Provide the (x, y) coordinate of the cell's center where the given text is located.  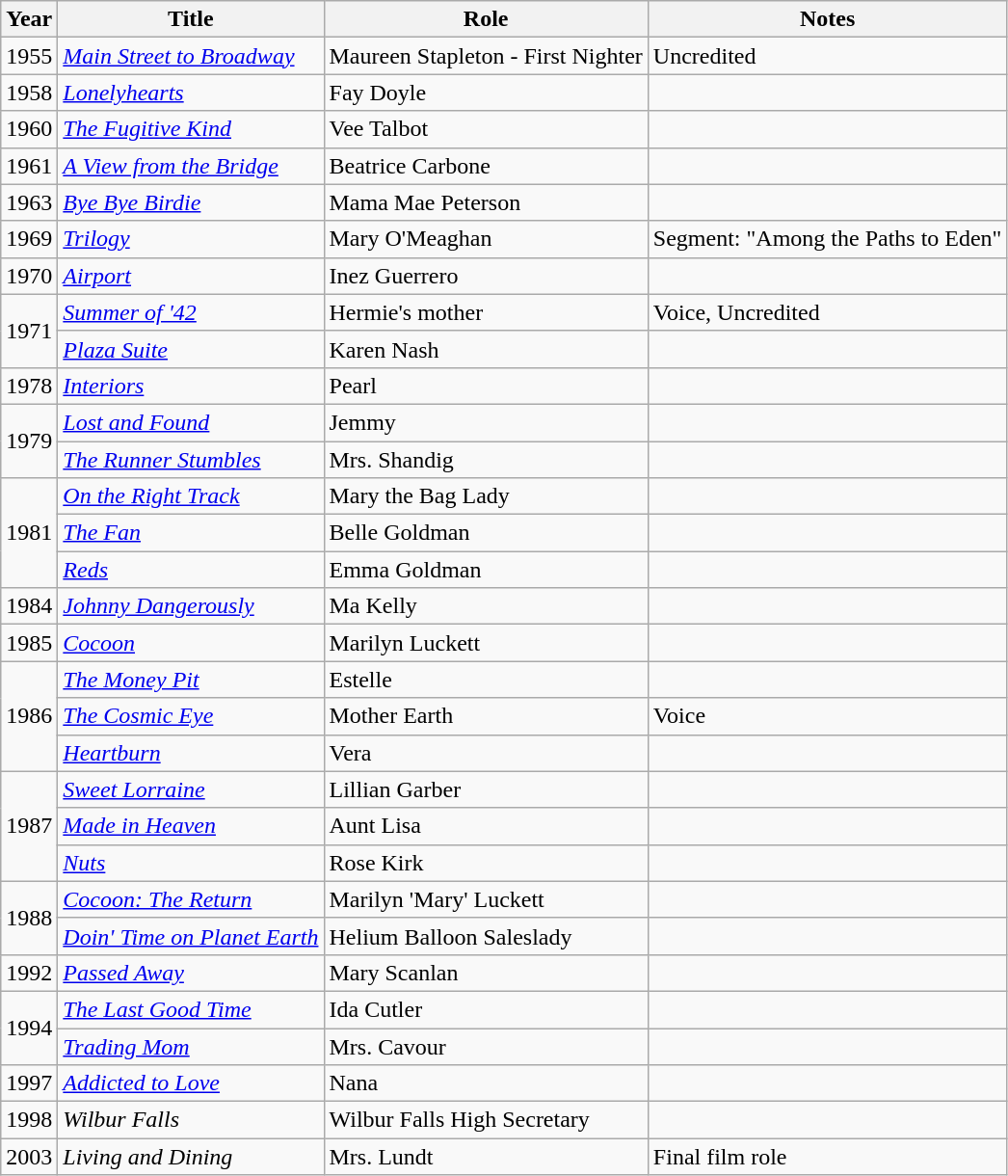
Belle Goldman (486, 533)
Emma Goldman (486, 570)
Mary Scanlan (486, 973)
The Fugitive Kind (191, 129)
The Money Pit (191, 680)
1979 (29, 441)
Ida Cutler (486, 1009)
Final film role (827, 1157)
Marilyn Luckett (486, 643)
1997 (29, 1083)
1987 (29, 826)
Lillian Garber (486, 789)
1978 (29, 386)
1958 (29, 93)
Doin' Time on Planet Earth (191, 936)
1994 (29, 1028)
Mother Earth (486, 716)
Living and Dining (191, 1157)
1984 (29, 606)
The Fan (191, 533)
1970 (29, 276)
Rose Kirk (486, 863)
Pearl (486, 386)
Role (486, 19)
Nana (486, 1083)
The Cosmic Eye (191, 716)
1963 (29, 202)
The Last Good Time (191, 1009)
Wilbur Falls (191, 1120)
1955 (29, 56)
Plaza Suite (191, 349)
Summer of '42 (191, 312)
Nuts (191, 863)
Cocoon: The Return (191, 899)
Reds (191, 570)
Maureen Stapleton - First Nighter (486, 56)
Lonelyhearts (191, 93)
1971 (29, 331)
Aunt Lisa (486, 826)
Karen Nash (486, 349)
1981 (29, 533)
Johnny Dangerously (191, 606)
Bye Bye Birdie (191, 202)
Wilbur Falls High Secretary (486, 1120)
Mary the Bag Lady (486, 496)
Cocoon (191, 643)
Vera (486, 753)
Inez Guerrero (486, 276)
Voice (827, 716)
Addicted to Love (191, 1083)
Voice, Uncredited (827, 312)
1985 (29, 643)
Ma Kelly (486, 606)
Trading Mom (191, 1046)
1988 (29, 918)
1961 (29, 166)
Main Street to Broadway (191, 56)
Year (29, 19)
Mrs. Lundt (486, 1157)
1969 (29, 239)
2003 (29, 1157)
Estelle (486, 680)
Lost and Found (191, 422)
1986 (29, 716)
1998 (29, 1120)
Vee Talbot (486, 129)
On the Right Track (191, 496)
Helium Balloon Saleslady (486, 936)
Beatrice Carbone (486, 166)
A View from the Bridge (191, 166)
Mrs. Shandig (486, 460)
Trilogy (191, 239)
Fay Doyle (486, 93)
Airport (191, 276)
Made in Heaven (191, 826)
Mama Mae Peterson (486, 202)
Marilyn 'Mary' Luckett (486, 899)
Passed Away (191, 973)
Interiors (191, 386)
Title (191, 19)
Notes (827, 19)
Jemmy (486, 422)
The Runner Stumbles (191, 460)
Heartburn (191, 753)
Segment: "Among the Paths to Eden" (827, 239)
Mary O'Meaghan (486, 239)
Mrs. Cavour (486, 1046)
Uncredited (827, 56)
Sweet Lorraine (191, 789)
Hermie's mother (486, 312)
1960 (29, 129)
1992 (29, 973)
